From the cell containing the given text, extract its center point as [X, Y] coordinate. 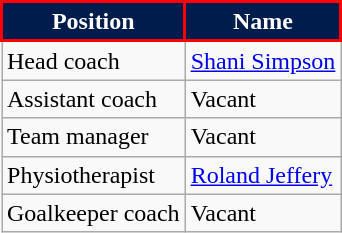
Head coach [94, 60]
Roland Jeffery [263, 175]
Position [94, 22]
Physiotherapist [94, 175]
Team manager [94, 137]
Goalkeeper coach [94, 213]
Name [263, 22]
Shani Simpson [263, 60]
Assistant coach [94, 99]
